Pinpoint the cell where the given text exists, returning its (X, Y) midpoint coordinate. 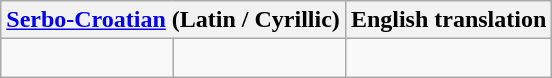
English translation (448, 20)
Serbo-Croatian (Latin / Cyrillic) (174, 20)
